Identify which cell holds the provided text, then report its (x, y) central coordinate. 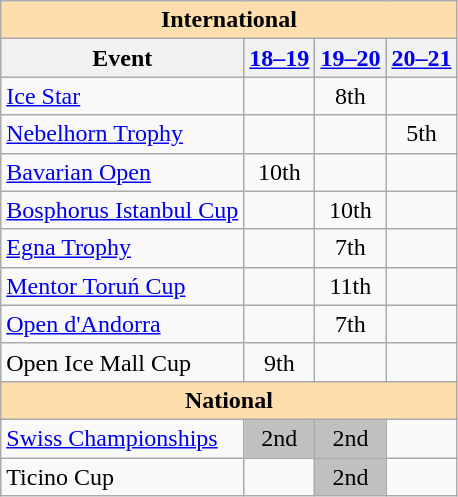
Bavarian Open (122, 172)
Ticino Cup (122, 477)
8th (350, 96)
Nebelhorn Trophy (122, 134)
19–20 (350, 58)
20–21 (422, 58)
5th (422, 134)
Mentor Toruń Cup (122, 286)
National (229, 400)
Egna Trophy (122, 248)
Ice Star (122, 96)
9th (280, 362)
International (229, 20)
Swiss Championships (122, 438)
Open d'Andorra (122, 324)
Open Ice Mall Cup (122, 362)
18–19 (280, 58)
Event (122, 58)
11th (350, 286)
Bosphorus Istanbul Cup (122, 210)
